Extract the [x, y] coordinate from the center of the cell holding the provided text.  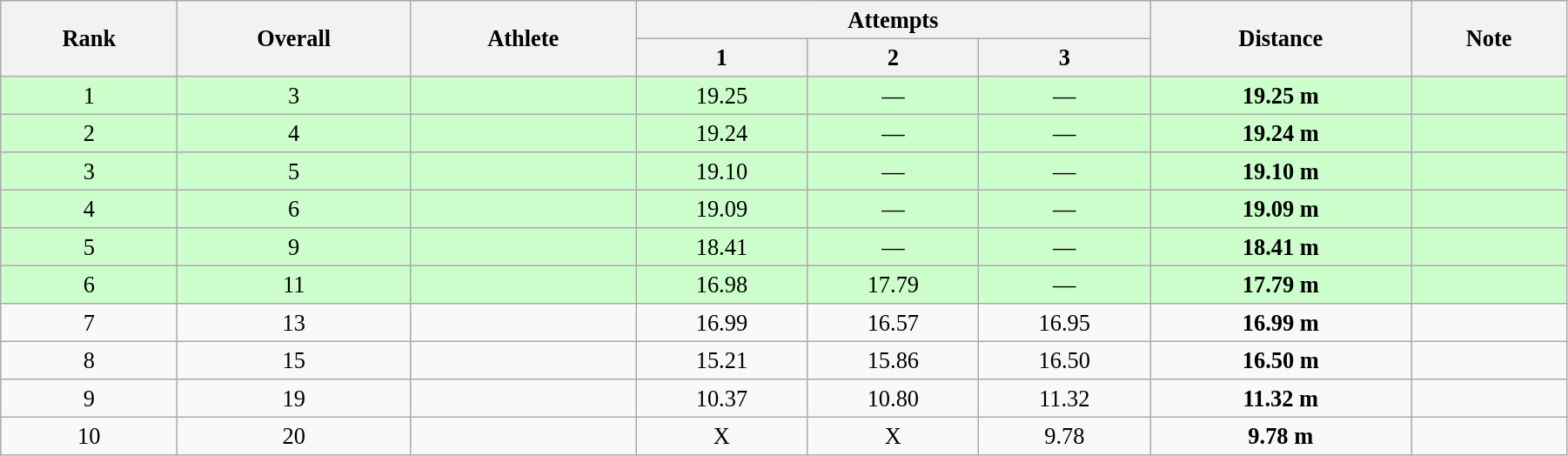
18.41 [722, 247]
Athlete [522, 38]
13 [294, 323]
11 [294, 285]
19 [294, 399]
19.10 [722, 171]
Note [1490, 38]
10 [89, 436]
11.32 m [1281, 399]
9.78 m [1281, 436]
10.37 [722, 399]
18.41 m [1281, 247]
16.50 m [1281, 360]
11.32 [1065, 399]
16.99 [722, 323]
19.09 m [1281, 209]
17.79 [893, 285]
Distance [1281, 38]
16.98 [722, 285]
9.78 [1065, 436]
Attempts [893, 19]
8 [89, 360]
Rank [89, 38]
19.10 m [1281, 171]
15.86 [893, 360]
19.24 m [1281, 133]
10.80 [893, 399]
19.24 [722, 133]
17.79 m [1281, 285]
19.25 m [1281, 95]
16.50 [1065, 360]
15.21 [722, 360]
16.57 [893, 323]
15 [294, 360]
19.09 [722, 209]
20 [294, 436]
19.25 [722, 95]
Overall [294, 38]
7 [89, 323]
16.99 m [1281, 323]
16.95 [1065, 323]
